Find where the given text appears and provide that cell's center as (x, y) coordinate. 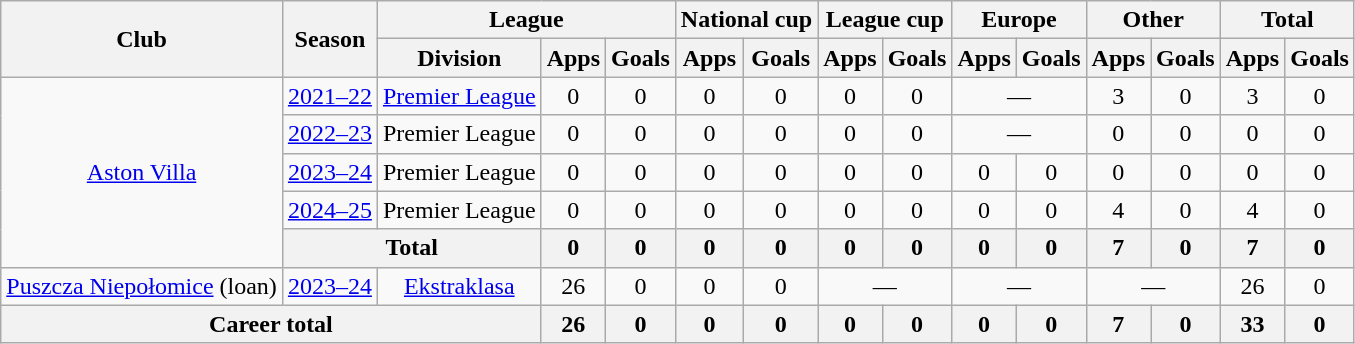
Division (459, 58)
League cup (885, 20)
National cup (746, 20)
Career total (271, 324)
League (526, 20)
Season (330, 39)
2022–23 (330, 134)
33 (1252, 324)
Puszcza Niepołomice (loan) (142, 286)
Ekstraklasa (459, 286)
2021–22 (330, 96)
Club (142, 39)
Aston Villa (142, 172)
2024–25 (330, 210)
Europe (1019, 20)
Other (1153, 20)
